For the text-containing cell, return its midpoint in [X, Y] coordinate format. 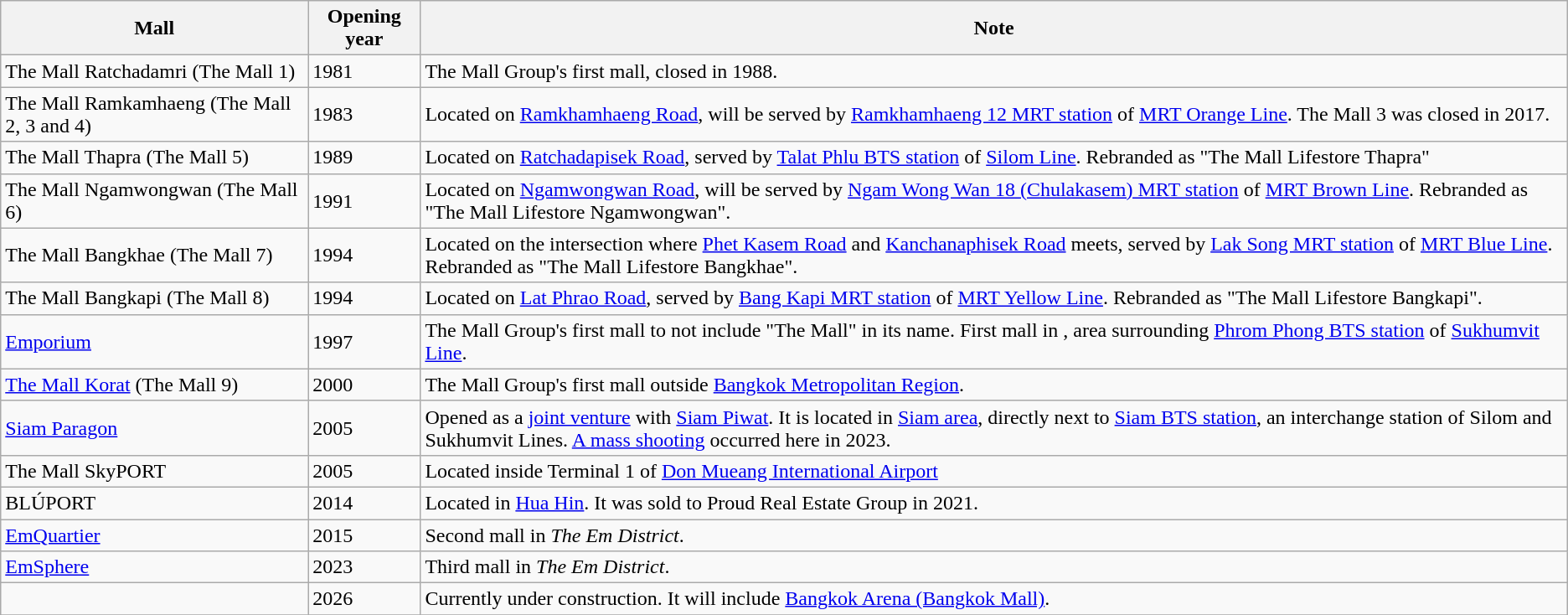
The Mall Thapra (The Mall 5) [154, 158]
1983 [364, 114]
The Mall Group's first mall to not include "The Mall" in its name. First mall in , area surrounding Phrom Phong BTS station of Sukhumvit Line. [993, 342]
The Mall SkyPORT [154, 471]
1981 [364, 71]
Located on Ratchadapisek Road, served by Talat Phlu BTS station of Silom Line. Rebranded as "The Mall Lifestore Thapra" [993, 158]
Note [993, 28]
1997 [364, 342]
1989 [364, 158]
BLÚPORT [154, 503]
Currently under construction. It will include Bangkok Arena (Bangkok Mall). [993, 599]
Located on Lat Phrao Road, served by Bang Kapi MRT station of MRT Yellow Line. Rebranded as "The Mall Lifestore Bangkapi". [993, 298]
2014 [364, 503]
EmSphere [154, 567]
Emporium [154, 342]
Opening year [364, 28]
The Mall Group's first mall outside Bangkok Metropolitan Region. [993, 385]
2015 [364, 535]
The Mall Bangkapi (The Mall 8) [154, 298]
Third mall in The Em District. [993, 567]
2026 [364, 599]
Located in Hua Hin. It was sold to Proud Real Estate Group in 2021. [993, 503]
The Mall Ngamwongwan (The Mall 6) [154, 201]
1991 [364, 201]
Mall [154, 28]
Located inside Terminal 1 of Don Mueang International Airport [993, 471]
The Mall Korat (The Mall 9) [154, 385]
2000 [364, 385]
2023 [364, 567]
Second mall in The Em District. [993, 535]
Siam Paragon [154, 427]
The Mall Ratchadamri (The Mall 1) [154, 71]
The Mall Ramkamhaeng (The Mall 2, 3 and 4) [154, 114]
The Mall Bangkhae (The Mall 7) [154, 255]
Located on Ramkhamhaeng Road, will be served by Ramkhamhaeng 12 MRT station of MRT Orange Line. The Mall 3 was closed in 2017. [993, 114]
The Mall Group's first mall, closed in 1988. [993, 71]
EmQuartier [154, 535]
